Search for the cell housing the specified text and yield its (X, Y) center coordinate. 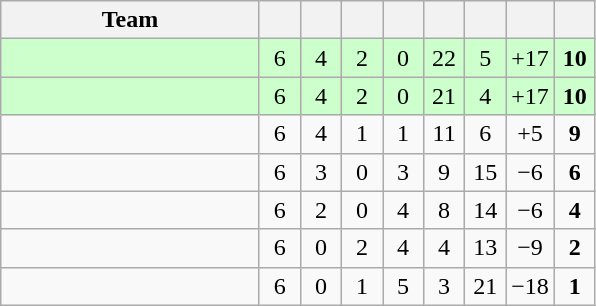
15 (486, 172)
8 (444, 210)
14 (486, 210)
Team (130, 20)
11 (444, 134)
−18 (530, 286)
22 (444, 58)
13 (486, 248)
+5 (530, 134)
−9 (530, 248)
